Locate the cell with the specified text and output its (x, y) center coordinate. 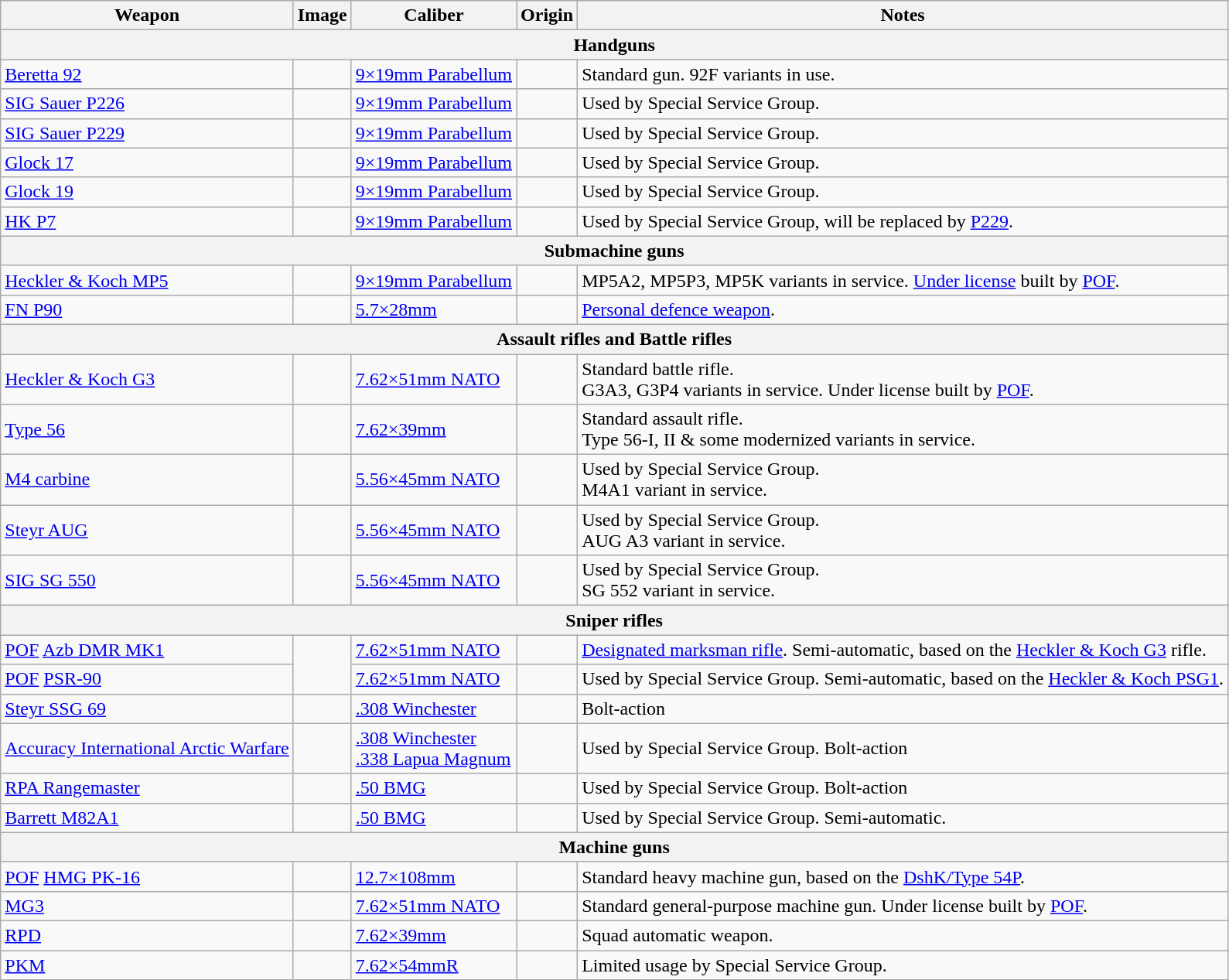
5.7×28mm (433, 309)
MP5A2, MP5P3, MP5K variants in service. Under license built by POF. (903, 280)
Heckler & Koch MP5 (147, 280)
.308 Winchester (433, 709)
Used by Special Service Group. Semi-automatic, based on the Heckler & Koch PSG1. (903, 679)
Steyr AUG (147, 531)
Standard gun. 92F variants in use. (903, 74)
Personal defence weapon. (903, 309)
M4 carbine (147, 480)
Glock 17 (147, 162)
Glock 19 (147, 192)
Image (322, 15)
Weapon (147, 15)
POF HMG PK-16 (147, 876)
Used by Special Service Group.SG 552 variant in service. (903, 580)
SIG Sauer P229 (147, 133)
Steyr SSG 69 (147, 709)
Beretta 92 (147, 74)
POF Azb DMR MK1 (147, 650)
Submachine guns (614, 251)
RPA Rangemaster (147, 788)
Standard battle rifle.G3A3, G3P4 variants in service. Under license built by POF. (903, 379)
Used by Special Service Group.AUG A3 variant in service. (903, 531)
Accuracy International Arctic Warfare (147, 749)
.308 Winchester.338 Lapua Magnum (433, 749)
Used by Special Service Group. Semi-automatic. (903, 818)
Bolt-action (903, 709)
Squad automatic weapon. (903, 935)
SIG SG 550 (147, 580)
12.7×108mm (433, 876)
Type 56 (147, 430)
FN P90 (147, 309)
7.62×54mmR (433, 965)
POF PSR-90 (147, 679)
Limited usage by Special Service Group. (903, 965)
HK P7 (147, 221)
PKM (147, 965)
Used by Special Service Group, will be replaced by P229. (903, 221)
Caliber (433, 15)
Standard general-purpose machine gun. Under license built by POF. (903, 906)
Origin (548, 15)
MG3 (147, 906)
Assault rifles and Battle rifles (614, 339)
Barrett M82A1 (147, 818)
Standard assault rifle.Type 56-I, II & some modernized variants in service. (903, 430)
Handguns (614, 45)
RPD (147, 935)
Notes (903, 15)
Machine guns (614, 847)
Designated marksman rifle. Semi-automatic, based on the Heckler & Koch G3 rifle. (903, 650)
Sniper rifles (614, 620)
Used by Special Service Group.M4A1 variant in service. (903, 480)
Heckler & Koch G3 (147, 379)
Standard heavy machine gun, based on the DshK/Type 54P. (903, 876)
SIG Sauer P226 (147, 104)
